Scan for the cell matching the given text and deliver its (x, y) coordinate at center. 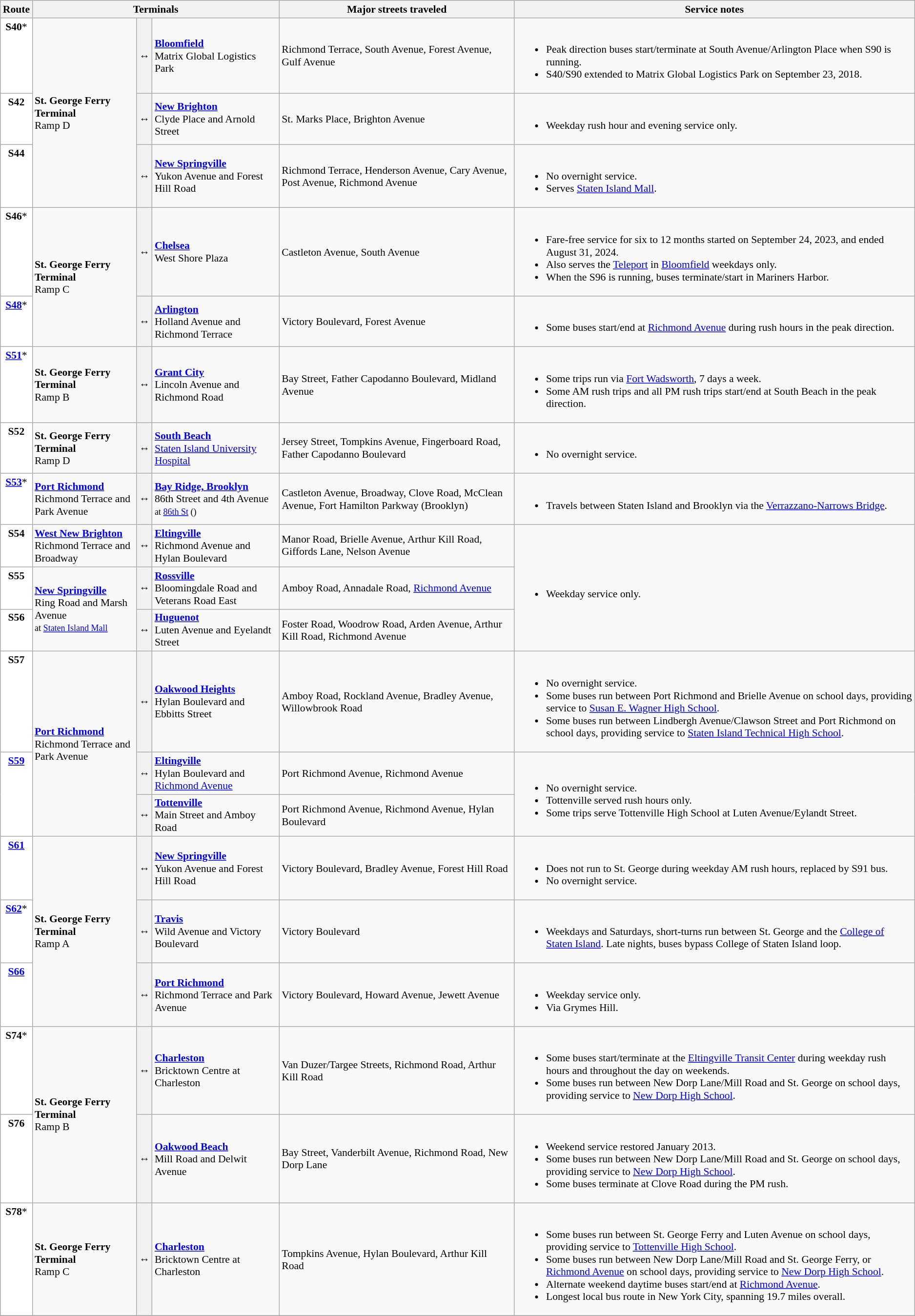
S76 (17, 1159)
Route (17, 9)
Castleton Avenue, Broadway, Clove Road, McClean Avenue, Fort Hamilton Parkway (Brooklyn) (397, 499)
Foster Road, Woodrow Road, Arden Avenue, Arthur Kill Road, Richmond Avenue (397, 630)
Victory Boulevard, Howard Avenue, Jewett Avenue (397, 995)
EltingvilleHylan Boulevard and Richmond Avenue (216, 773)
S62* (17, 931)
Victory Boulevard, Forest Avenue (397, 322)
Travels between Staten Island and Brooklyn via the Verrazzano-Narrows Bridge. (714, 499)
S46* (17, 252)
St. George Ferry TerminalRamp A (84, 932)
ArlingtonHolland Avenue and Richmond Terrace (216, 322)
Manor Road, Brielle Avenue, Arthur Kill Road, Giffords Lane, Nelson Avenue (397, 546)
S56 (17, 630)
S54 (17, 546)
S55 (17, 588)
S42 (17, 119)
No overnight service. (714, 448)
BloomfieldMatrix Global Logistics Park (216, 56)
Service notes (714, 9)
S57 (17, 702)
S52 (17, 448)
St. George Ferry TerminalRamp C (84, 277)
S74* (17, 1071)
Weekday rush hour and evening service only. (714, 119)
ChelseaWest Shore Plaza (216, 252)
No overnight service.Serves Staten Island Mall. (714, 176)
Bay Ridge, Brooklyn86th Street and 4th Avenueat 86th St () (216, 499)
RossvilleBloomingdale Road and Veterans Road East (216, 588)
Some trips run via Fort Wadsworth, 7 days a week.Some AM rush trips and all PM rush trips start/end at South Beach in the peak direction. (714, 385)
S66 (17, 995)
Richmond Terrace, Henderson Avenue, Cary Avenue, Post Avenue, Richmond Avenue (397, 176)
TottenvilleMain Street and Amboy Road (216, 816)
Amboy Road, Rockland Avenue, Bradley Avenue, Willowbrook Road (397, 702)
Terminals (156, 9)
Weekday service only.Via Grymes Hill. (714, 995)
Van Duzer/Targee Streets, Richmond Road, Arthur Kill Road (397, 1071)
HuguenotLuten Avenue and Eyelandt Street (216, 630)
Port Richmond Avenue, Richmond Avenue (397, 773)
S59 (17, 794)
S51* (17, 385)
TravisWild Avenue and Victory Boulevard (216, 931)
No overnight service.Tottenville served rush hours only.Some trips serve Tottenville High School at Luten Avenue/Eylandt Street. (714, 794)
Grant CityLincoln Avenue and Richmond Road (216, 385)
Bay Street, Vanderbilt Avenue, Richmond Road, New Dorp Lane (397, 1159)
Does not run to St. George during weekday AM rush hours, replaced by S91 bus.No overnight service. (714, 869)
Richmond Terrace, South Avenue, Forest Avenue, Gulf Avenue (397, 56)
Oakwood BeachMill Road and Delwit Avenue (216, 1159)
Port Richmond Avenue, Richmond Avenue, Hylan Boulevard (397, 816)
New BrightonClyde Place and Arnold Street (216, 119)
St. Marks Place, Brighton Avenue (397, 119)
S44 (17, 176)
Major streets traveled (397, 9)
CharlestonBricktown Centre at Charleston (216, 1071)
Some buses start/end at Richmond Avenue during rush hours in the peak direction. (714, 322)
Castleton Avenue, South Avenue (397, 252)
S48* (17, 322)
S40* (17, 56)
West New BrightonRichmond Terrace and Broadway (84, 546)
New SpringvilleRing Road and Marsh Avenueat Staten Island Mall (84, 609)
Victory Boulevard (397, 931)
S61 (17, 869)
South BeachStaten Island University Hospital (216, 448)
Victory Boulevard, Bradley Avenue, Forest Hill Road (397, 869)
Weekdays and Saturdays, short-turns run between St. George and the College of Staten Island. Late nights, buses bypass College of Staten Island loop. (714, 931)
S53* (17, 499)
Bay Street, Father Capodanno Boulevard, Midland Avenue (397, 385)
Oakwood HeightsHylan Boulevard and Ebbitts Street (216, 702)
Weekday service only. (714, 588)
EltingvilleRichmond Avenue and Hylan Boulevard (216, 546)
Jersey Street, Tompkins Avenue, Fingerboard Road, Father Capodanno Boulevard (397, 448)
Amboy Road, Annadale Road, Richmond Avenue (397, 588)
